Return (x, y) of the center of cell containing provided text 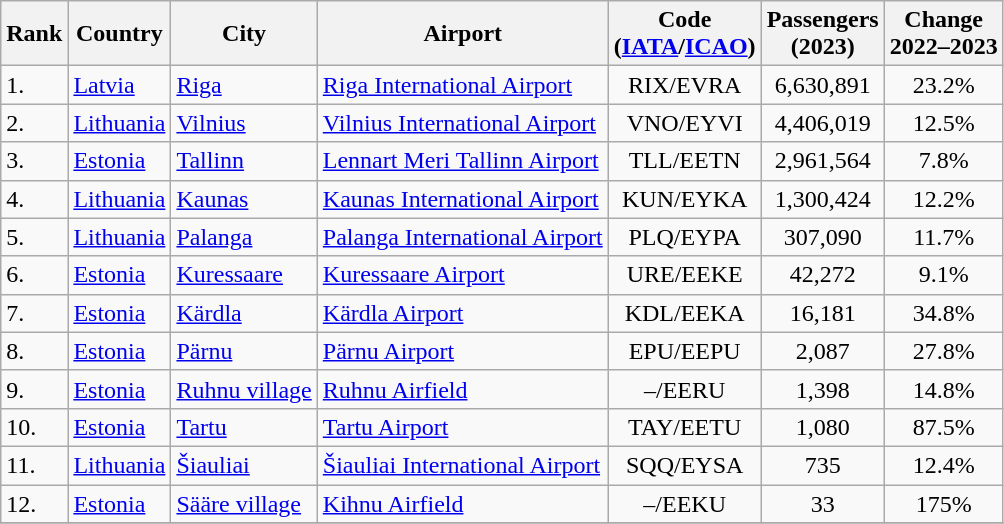
Ruhnu Airfield (462, 389)
2,087 (822, 351)
7. (34, 313)
Vilnius (244, 123)
Kaunas (244, 199)
Tartu (244, 427)
27.8% (944, 351)
307,090 (822, 237)
Latvia (120, 85)
23.2% (944, 85)
12.2% (944, 199)
PLQ/EYPA (684, 237)
TLL/EETN (684, 161)
Tartu Airport (462, 427)
2,961,564 (822, 161)
Kihnu Airfield (462, 503)
Palanga International Airport (462, 237)
EPU/EEPU (684, 351)
33 (822, 503)
12.5% (944, 123)
VNO/EYVI (684, 123)
1. (34, 85)
Country (120, 34)
5. (34, 237)
City (244, 34)
16,181 (822, 313)
10. (34, 427)
Pärnu (244, 351)
Kärdla Airport (462, 313)
Rank (34, 34)
12. (34, 503)
Kärdla (244, 313)
Lennart Meri Tallinn Airport (462, 161)
Sääre village (244, 503)
–/EERU (684, 389)
Vilnius International Airport (462, 123)
735 (822, 465)
Riga (244, 85)
12.4% (944, 465)
175% (944, 503)
URE/EEKE (684, 275)
87.5% (944, 427)
1,398 (822, 389)
14.8% (944, 389)
7.8% (944, 161)
Šiauliai (244, 465)
Kuressaare (244, 275)
1,300,424 (822, 199)
4,406,019 (822, 123)
34.8% (944, 313)
Code(IATA/ICAO) (684, 34)
Ruhnu village (244, 389)
3. (34, 161)
6,630,891 (822, 85)
SQQ/EYSA (684, 465)
1,080 (822, 427)
9. (34, 389)
KDL/EEKA (684, 313)
4. (34, 199)
6. (34, 275)
11. (34, 465)
Passengers(2023) (822, 34)
42,272 (822, 275)
2. (34, 123)
Palanga (244, 237)
Kuressaare Airport (462, 275)
Change2022–2023 (944, 34)
Pärnu Airport (462, 351)
Riga International Airport (462, 85)
11.7% (944, 237)
TAY/EETU (684, 427)
KUN/EYKA (684, 199)
Kaunas International Airport (462, 199)
9.1% (944, 275)
Airport (462, 34)
Šiauliai International Airport (462, 465)
RIX/EVRA (684, 85)
8. (34, 351)
–/EEKU (684, 503)
Tallinn (244, 161)
